Detect which cell encompasses the target text, then output its (x, y) center coordinate. 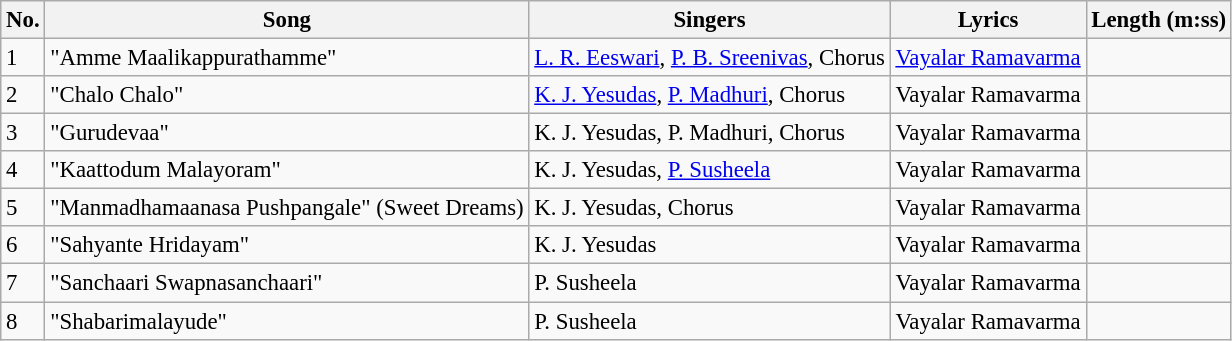
"Kaattodum Malayoram" (287, 170)
"Gurudevaa" (287, 133)
3 (23, 133)
No. (23, 20)
"Sanchaari Swapnasanchaari" (287, 283)
"Chalo Chalo" (287, 95)
Singers (710, 20)
2 (23, 95)
5 (23, 208)
K. J. Yesudas, P. Susheela (710, 170)
1 (23, 58)
K. J. Yesudas (710, 245)
"Amme Maalikappurathamme" (287, 58)
"Shabarimalayude" (287, 321)
Song (287, 20)
8 (23, 321)
Length (m:ss) (1158, 20)
7 (23, 283)
"Sahyante Hridayam" (287, 245)
6 (23, 245)
L. R. Eeswari, P. B. Sreenivas, Chorus (710, 58)
K. J. Yesudas, Chorus (710, 208)
"Manmadhamaanasa Pushpangale" (Sweet Dreams) (287, 208)
Lyrics (988, 20)
4 (23, 170)
